Determine the (x, y) coordinate at the center of the cell enclosing the given text.  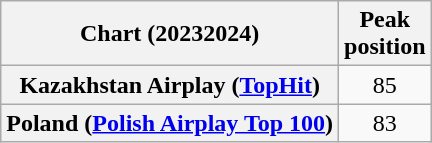
83 (385, 123)
Chart (20232024) (170, 34)
85 (385, 85)
Peakposition (385, 34)
Poland (Polish Airplay Top 100) (170, 123)
Kazakhstan Airplay (TopHit) (170, 85)
